Detect which cell encompasses the target text, then output its (X, Y) center coordinate. 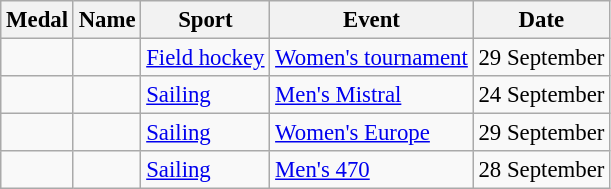
Women's Europe (372, 133)
Sport (206, 20)
Date (541, 20)
28 September (541, 170)
Men's 470 (372, 170)
Name (107, 20)
Event (372, 20)
Women's tournament (372, 58)
Men's Mistral (372, 95)
24 September (541, 95)
Medal (38, 20)
Field hockey (206, 58)
